Find where the given text appears and provide that cell's center as (X, Y) coordinate. 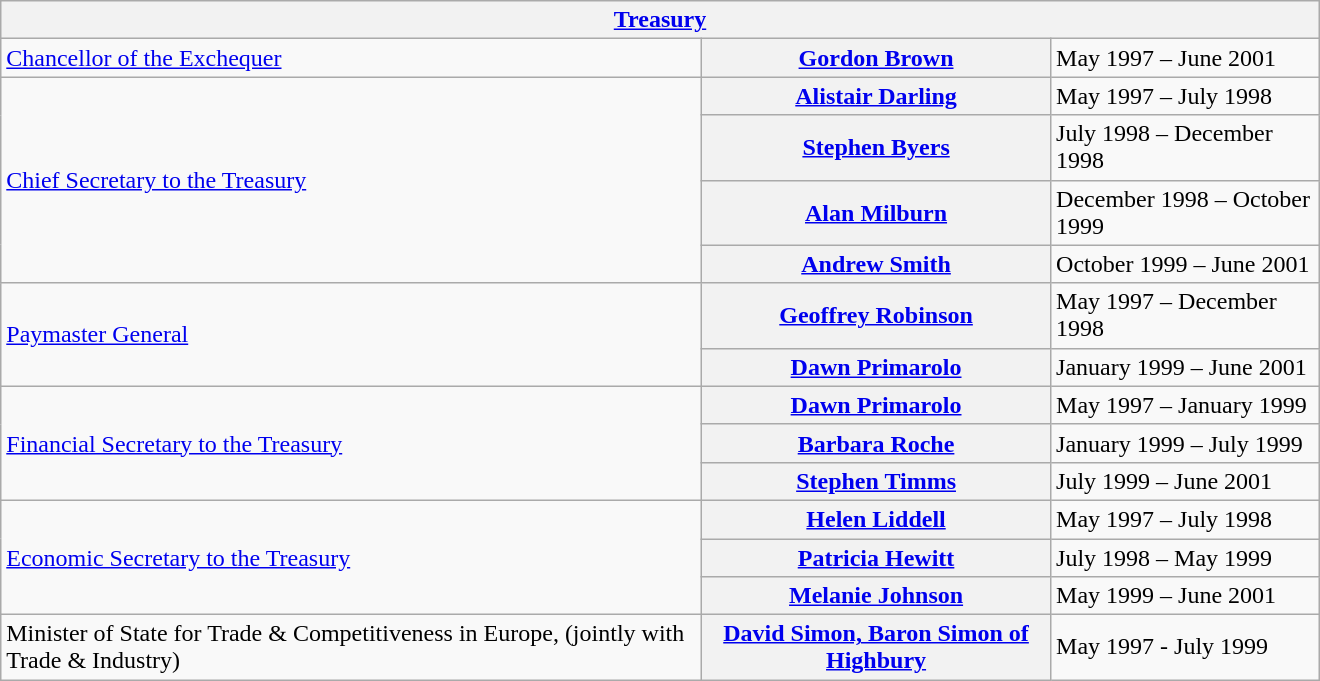
Helen Liddell (876, 519)
Barbara Roche (876, 443)
Economic Secretary to the Treasury (352, 557)
Stephen Timms (876, 481)
Alistair Darling (876, 96)
Alan Milburn (876, 212)
May 1997 – December 1998 (1186, 316)
July 1999 – June 2001 (1186, 481)
July 1998 – May 1999 (1186, 557)
May 1997 - July 1999 (1186, 648)
Gordon Brown (876, 58)
Stephen Byers (876, 148)
January 1999 – June 2001 (1186, 367)
Geoffrey Robinson (876, 316)
January 1999 – July 1999 (1186, 443)
David Simon, Baron Simon of Highbury (876, 648)
May 1997 – June 2001 (1186, 58)
May 1997 – January 1999 (1186, 405)
Chief Secretary to the Treasury (352, 180)
Andrew Smith (876, 264)
Treasury (660, 20)
May 1999 – June 2001 (1186, 596)
December 1998 – October 1999 (1186, 212)
Chancellor of the Exchequer (352, 58)
Patricia Hewitt (876, 557)
October 1999 – June 2001 (1186, 264)
Paymaster General (352, 334)
July 1998 – December 1998 (1186, 148)
Minister of State for Trade & Competitiveness in Europe, (jointly with Trade & Industry) (352, 648)
Melanie Johnson (876, 596)
Financial Secretary to the Treasury (352, 443)
